Locate the cell with the specified text and output its (X, Y) center coordinate. 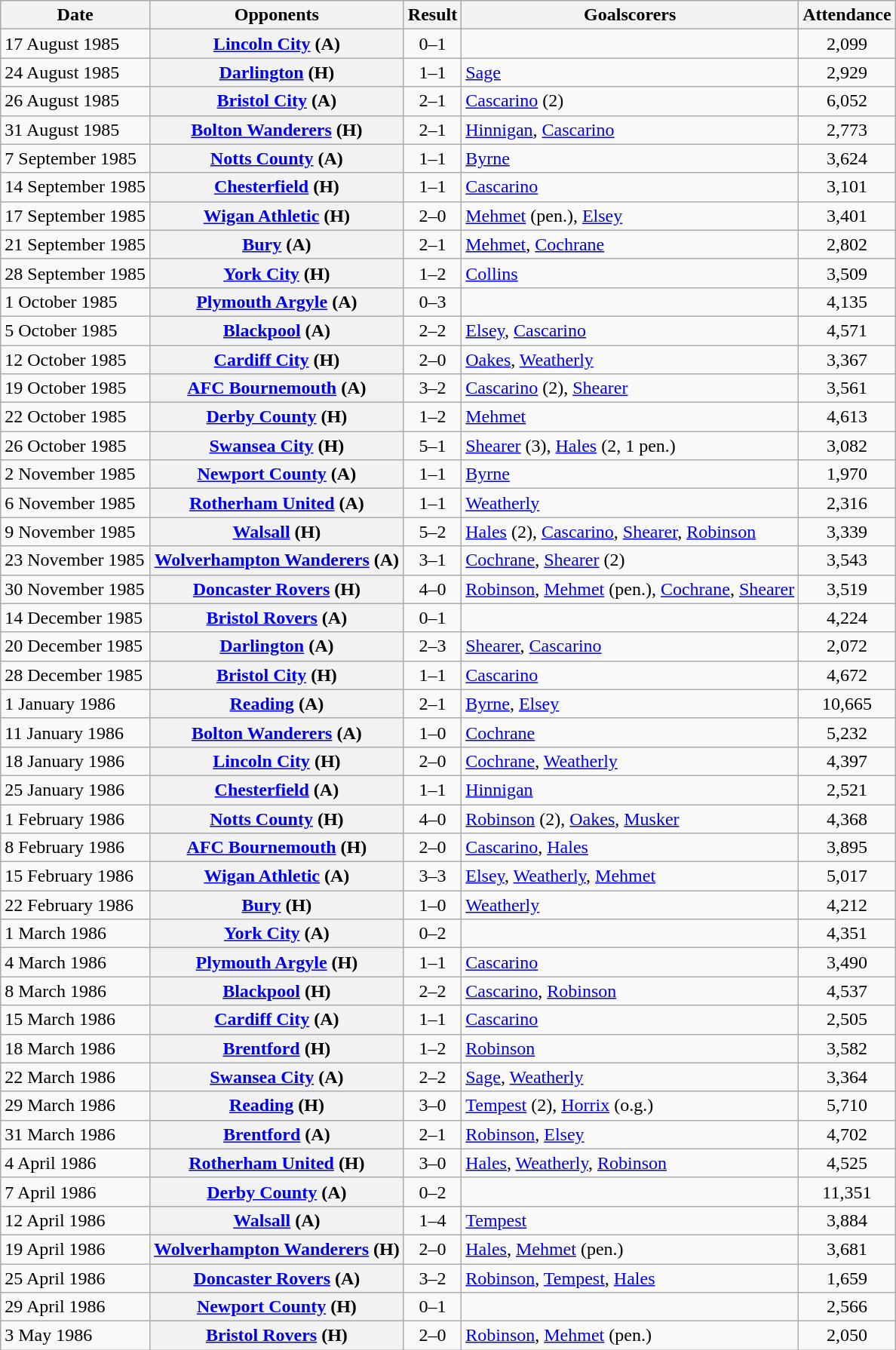
Robinson (2), Oakes, Musker (631, 818)
Sage (631, 72)
10,665 (847, 704)
2,802 (847, 244)
Cardiff City (H) (276, 360)
Robinson, Mehmet (pen.) (631, 1336)
Wolverhampton Wanderers (H) (276, 1249)
4,571 (847, 330)
AFC Bournemouth (A) (276, 388)
Doncaster Rovers (H) (276, 589)
3,364 (847, 1077)
21 September 1985 (75, 244)
Notts County (A) (276, 158)
Bristol Rovers (H) (276, 1336)
22 October 1985 (75, 417)
Doncaster Rovers (A) (276, 1278)
3,624 (847, 158)
3–1 (432, 560)
20 December 1985 (75, 646)
2,566 (847, 1307)
24 August 1985 (75, 72)
Derby County (A) (276, 1192)
Elsey, Cascarino (631, 330)
2,929 (847, 72)
4,702 (847, 1134)
17 September 1985 (75, 216)
1 October 1985 (75, 302)
Plymouth Argyle (H) (276, 962)
Mehmet (631, 417)
1 January 1986 (75, 704)
4,537 (847, 991)
Tempest (2), Horrix (o.g.) (631, 1106)
9 November 1985 (75, 532)
Byrne, Elsey (631, 704)
Attendance (847, 15)
3,681 (847, 1249)
Derby County (H) (276, 417)
Hales, Weatherly, Robinson (631, 1163)
Hales, Mehmet (pen.) (631, 1249)
29 March 1986 (75, 1106)
29 April 1986 (75, 1307)
3 May 1986 (75, 1336)
Wigan Athletic (H) (276, 216)
Walsall (A) (276, 1220)
Cascarino, Robinson (631, 991)
Opponents (276, 15)
4,368 (847, 818)
11 January 1986 (75, 732)
Bolton Wanderers (H) (276, 130)
4,525 (847, 1163)
Bury (A) (276, 244)
18 March 1986 (75, 1048)
5 October 1985 (75, 330)
2,316 (847, 503)
22 February 1986 (75, 905)
1 March 1986 (75, 934)
Newport County (H) (276, 1307)
2–3 (432, 646)
2,773 (847, 130)
Rotherham United (A) (276, 503)
7 September 1985 (75, 158)
28 September 1985 (75, 273)
Chesterfield (H) (276, 187)
12 October 1985 (75, 360)
14 December 1985 (75, 618)
Reading (H) (276, 1106)
Newport County (A) (276, 474)
2,099 (847, 44)
3,101 (847, 187)
25 April 1986 (75, 1278)
19 April 1986 (75, 1249)
5–1 (432, 446)
23 November 1985 (75, 560)
Wolverhampton Wanderers (A) (276, 560)
Blackpool (H) (276, 991)
4,224 (847, 618)
0–3 (432, 302)
Notts County (H) (276, 818)
Bury (H) (276, 905)
6,052 (847, 101)
Cochrane, Shearer (2) (631, 560)
Robinson, Mehmet (pen.), Cochrane, Shearer (631, 589)
14 September 1985 (75, 187)
3,509 (847, 273)
Robinson, Tempest, Hales (631, 1278)
Swansea City (H) (276, 446)
Tempest (631, 1220)
Chesterfield (A) (276, 790)
2,505 (847, 1020)
Hinnigan, Cascarino (631, 130)
18 January 1986 (75, 761)
3,895 (847, 848)
4 April 1986 (75, 1163)
4,397 (847, 761)
Lincoln City (A) (276, 44)
5,232 (847, 732)
Mehmet, Cochrane (631, 244)
1–4 (432, 1220)
11,351 (847, 1192)
4,212 (847, 905)
26 August 1985 (75, 101)
Walsall (H) (276, 532)
31 March 1986 (75, 1134)
3,401 (847, 216)
17 August 1985 (75, 44)
15 March 1986 (75, 1020)
Date (75, 15)
4,672 (847, 675)
Bolton Wanderers (A) (276, 732)
3,339 (847, 532)
25 January 1986 (75, 790)
26 October 1985 (75, 446)
Elsey, Weatherly, Mehmet (631, 876)
3,519 (847, 589)
15 February 1986 (75, 876)
12 April 1986 (75, 1220)
Darlington (A) (276, 646)
4 March 1986 (75, 962)
Rotherham United (H) (276, 1163)
28 December 1985 (75, 675)
Cascarino (2) (631, 101)
2,521 (847, 790)
3,543 (847, 560)
Cochrane (631, 732)
York City (H) (276, 273)
Bristol City (A) (276, 101)
Result (432, 15)
Brentford (A) (276, 1134)
Darlington (H) (276, 72)
8 February 1986 (75, 848)
1,970 (847, 474)
4,135 (847, 302)
Lincoln City (H) (276, 761)
8 March 1986 (75, 991)
30 November 1985 (75, 589)
19 October 1985 (75, 388)
Oakes, Weatherly (631, 360)
Robinson (631, 1048)
3,582 (847, 1048)
1,659 (847, 1278)
Wigan Athletic (A) (276, 876)
Plymouth Argyle (A) (276, 302)
2 November 1985 (75, 474)
Shearer, Cascarino (631, 646)
2,050 (847, 1336)
Blackpool (A) (276, 330)
Cascarino, Hales (631, 848)
Brentford (H) (276, 1048)
Cascarino (2), Shearer (631, 388)
Robinson, Elsey (631, 1134)
22 March 1986 (75, 1077)
6 November 1985 (75, 503)
Swansea City (A) (276, 1077)
5–2 (432, 532)
Hales (2), Cascarino, Shearer, Robinson (631, 532)
Bristol Rovers (A) (276, 618)
Hinnigan (631, 790)
3,082 (847, 446)
31 August 1985 (75, 130)
Mehmet (pen.), Elsey (631, 216)
Cochrane, Weatherly (631, 761)
3,561 (847, 388)
5,017 (847, 876)
1 February 1986 (75, 818)
Reading (A) (276, 704)
Sage, Weatherly (631, 1077)
4,351 (847, 934)
Shearer (3), Hales (2, 1 pen.) (631, 446)
5,710 (847, 1106)
2,072 (847, 646)
Cardiff City (A) (276, 1020)
7 April 1986 (75, 1192)
AFC Bournemouth (H) (276, 848)
Collins (631, 273)
3–3 (432, 876)
York City (A) (276, 934)
3,884 (847, 1220)
Bristol City (H) (276, 675)
4,613 (847, 417)
3,490 (847, 962)
3,367 (847, 360)
Goalscorers (631, 15)
